For the text-containing cell, return its midpoint in (x, y) coordinate format. 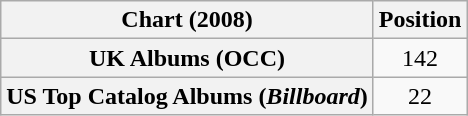
UK Albums (OCC) (187, 58)
22 (420, 96)
142 (420, 58)
Chart (2008) (187, 20)
Position (420, 20)
US Top Catalog Albums (Billboard) (187, 96)
